Scan for the cell matching the given text and deliver its [x, y] coordinate at center. 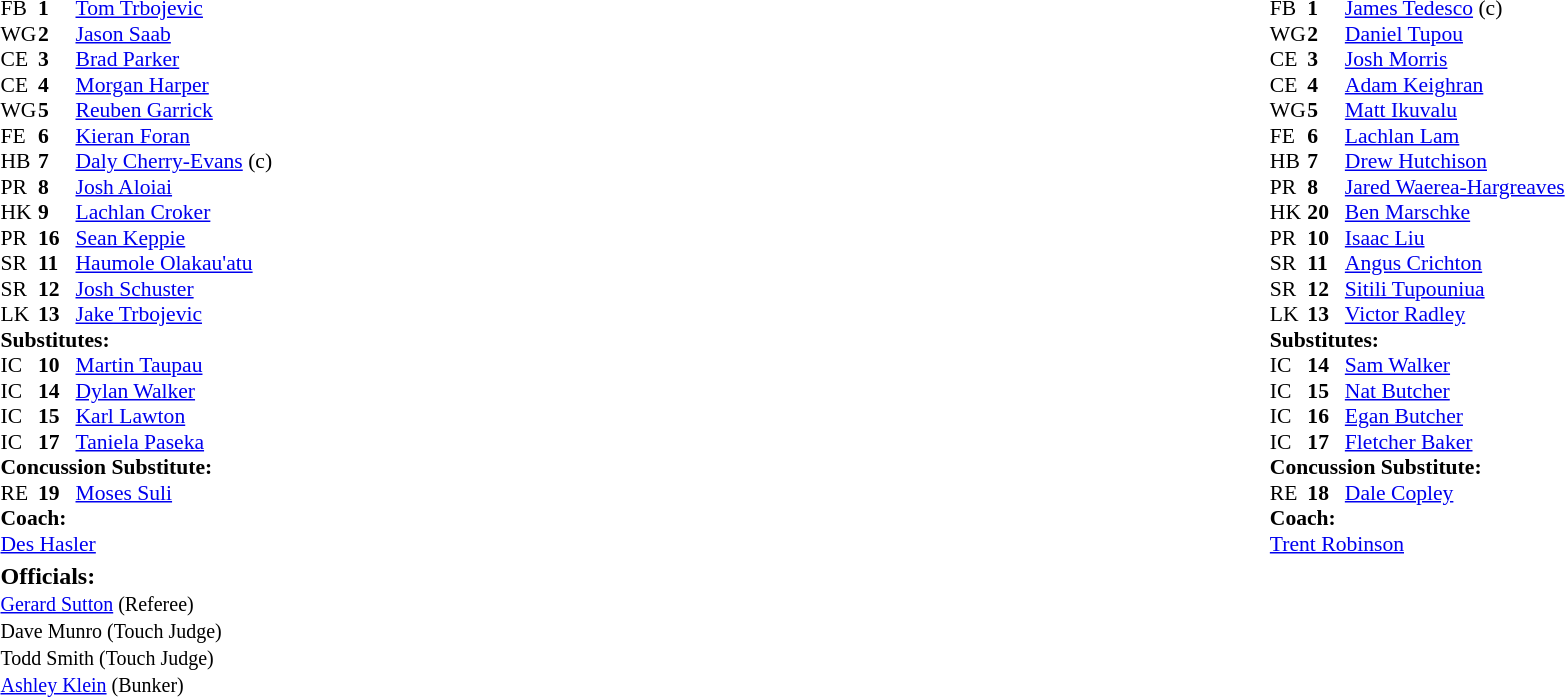
Isaac Liu [1455, 238]
Josh Schuster [174, 289]
Morgan Harper [174, 85]
Moses Suli [174, 493]
Matt Ikuvalu [1455, 111]
Dale Copley [1455, 493]
Victor Radley [1455, 315]
Reuben Garrick [174, 111]
Lachlan Lam [1455, 136]
Daniel Tupou [1455, 34]
Angus Crichton [1455, 263]
Jared Waerea-Hargreaves [1455, 187]
Josh Morris [1455, 59]
Sean Keppie [174, 238]
Jake Trbojevic [174, 315]
Trent Robinson [1418, 544]
9 [57, 213]
Haumole Olakau'atu [174, 263]
18 [1326, 493]
Fletcher Baker [1455, 442]
Karl Lawton [174, 417]
Jason Saab [174, 34]
Brad Parker [174, 59]
Josh Aloiai [174, 187]
Nat Butcher [1455, 391]
Taniela Paseka [174, 442]
Adam Keighran [1455, 85]
Daly Cherry-Evans (c) [174, 161]
Martin Taupau [174, 365]
Ben Marschke [1455, 213]
Egan Butcher [1455, 417]
Drew Hutchison [1455, 161]
Sam Walker [1455, 365]
Lachlan Croker [174, 213]
19 [57, 493]
20 [1326, 213]
Sitili Tupouniua [1455, 289]
Kieran Foran [174, 136]
Des Hasler [136, 544]
Dylan Walker [174, 391]
